Capture the cell that displays the provided text and extract its [X, Y] central coordinate. 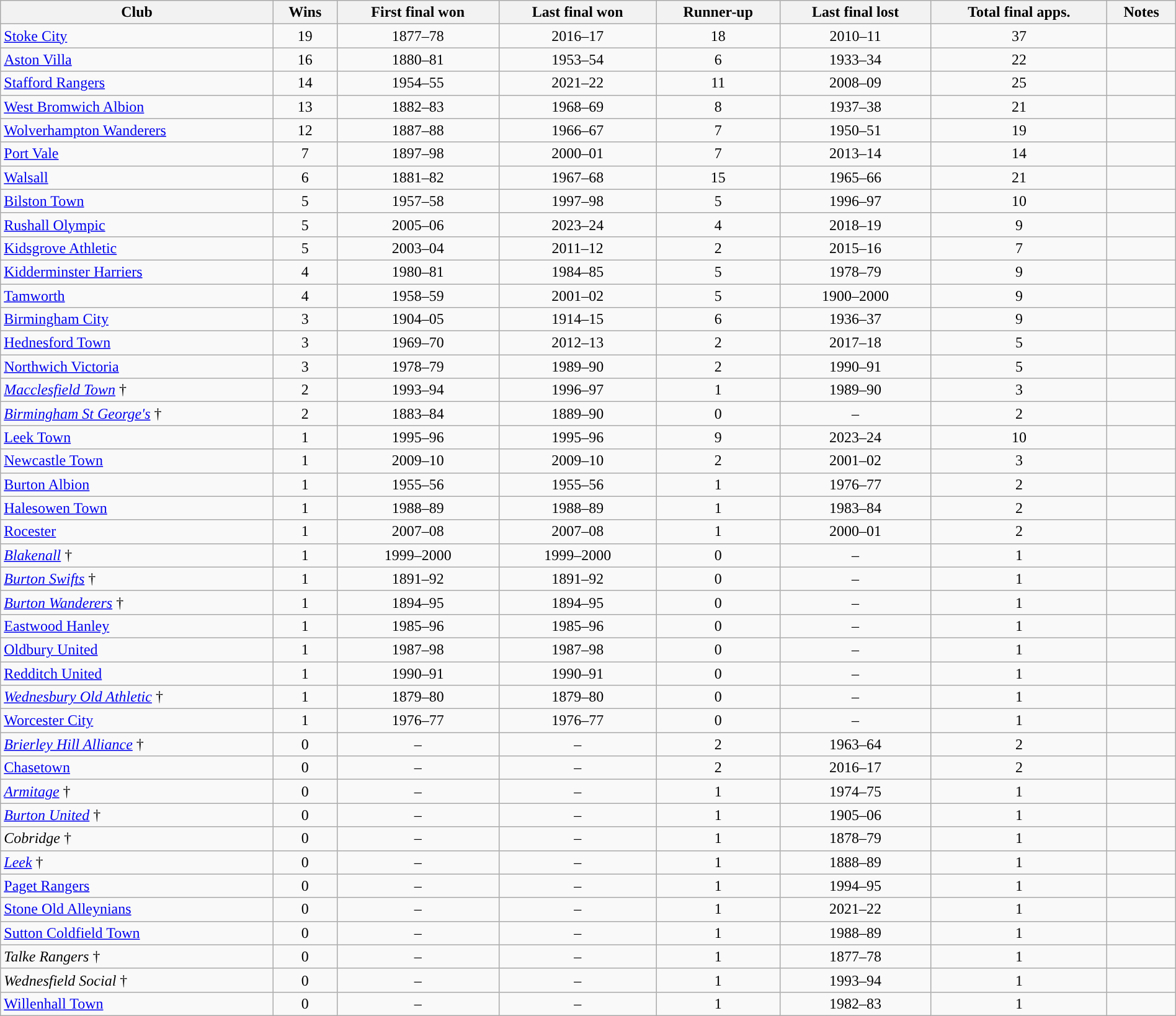
1965–66 [855, 177]
16 [305, 60]
Kidderminster Harriers [136, 272]
2010–11 [855, 36]
1905–06 [855, 815]
Runner-up [718, 12]
Burton Wanderers † [136, 602]
Hednesford Town [136, 343]
1888–89 [855, 862]
25 [1019, 83]
1980–81 [418, 272]
Burton Swifts † [136, 579]
Burton Albion [136, 484]
1997–98 [577, 201]
First final won [418, 12]
1883–84 [418, 414]
Wednesbury Old Athletic † [136, 697]
1914–15 [577, 319]
Wednesfield Social † [136, 980]
Rushall Olympic [136, 225]
1904–05 [418, 319]
Last final lost [855, 12]
2015–16 [855, 248]
1950–51 [855, 130]
Kidsgrove Athletic [136, 248]
2008–09 [855, 83]
1974–75 [855, 791]
1887–88 [418, 130]
Worcester City [136, 721]
37 [1019, 36]
1994–95 [855, 886]
Port Vale [136, 154]
1969–70 [418, 343]
Redditch United [136, 673]
Rocester [136, 532]
2003–04 [418, 248]
1889–90 [577, 414]
2005–06 [418, 225]
1882–83 [418, 107]
Leek † [136, 862]
8 [718, 107]
Oldbury United [136, 649]
Paget Rangers [136, 886]
Armitage † [136, 791]
1968–69 [577, 107]
Notes [1141, 12]
Sutton Coldfield Town [136, 933]
Stafford Rangers [136, 83]
Bilston Town [136, 201]
1897–98 [418, 154]
1880–81 [418, 60]
Wins [305, 12]
11 [718, 83]
1936–37 [855, 319]
Birmingham St George's † [136, 414]
18 [718, 36]
1966–67 [577, 130]
Brierley Hill Alliance † [136, 744]
Chasetown [136, 768]
Blakenall † [136, 555]
Burton United † [136, 815]
1984–85 [577, 272]
2018–19 [855, 225]
Tamworth [136, 296]
22 [1019, 60]
1937–38 [855, 107]
Macclesfield Town † [136, 390]
15 [718, 177]
Last final won [577, 12]
Northwich Victoria [136, 367]
2013–14 [855, 154]
Eastwood Hanley [136, 626]
Willenhall Town [136, 1004]
Leek Town [136, 437]
Birmingham City [136, 319]
Stoke City [136, 36]
Cobridge † [136, 839]
Talke Rangers † [136, 956]
1933–34 [855, 60]
1983–84 [855, 508]
1881–82 [418, 177]
12 [305, 130]
1900–2000 [855, 296]
1957–58 [418, 201]
1967–68 [577, 177]
Newcastle Town [136, 461]
West Bromwich Albion [136, 107]
2011–12 [577, 248]
13 [305, 107]
1982–83 [855, 1004]
1953–54 [577, 60]
1878–79 [855, 839]
Club [136, 12]
Aston Villa [136, 60]
Wolverhampton Wanderers [136, 130]
1954–55 [418, 83]
Halesowen Town [136, 508]
Stone Old Alleynians [136, 909]
1963–64 [855, 744]
2012–13 [577, 343]
2017–18 [855, 343]
Total final apps. [1019, 12]
1958–59 [418, 296]
Walsall [136, 177]
